Find where the given text appears and provide that cell's center as [X, Y] coordinate. 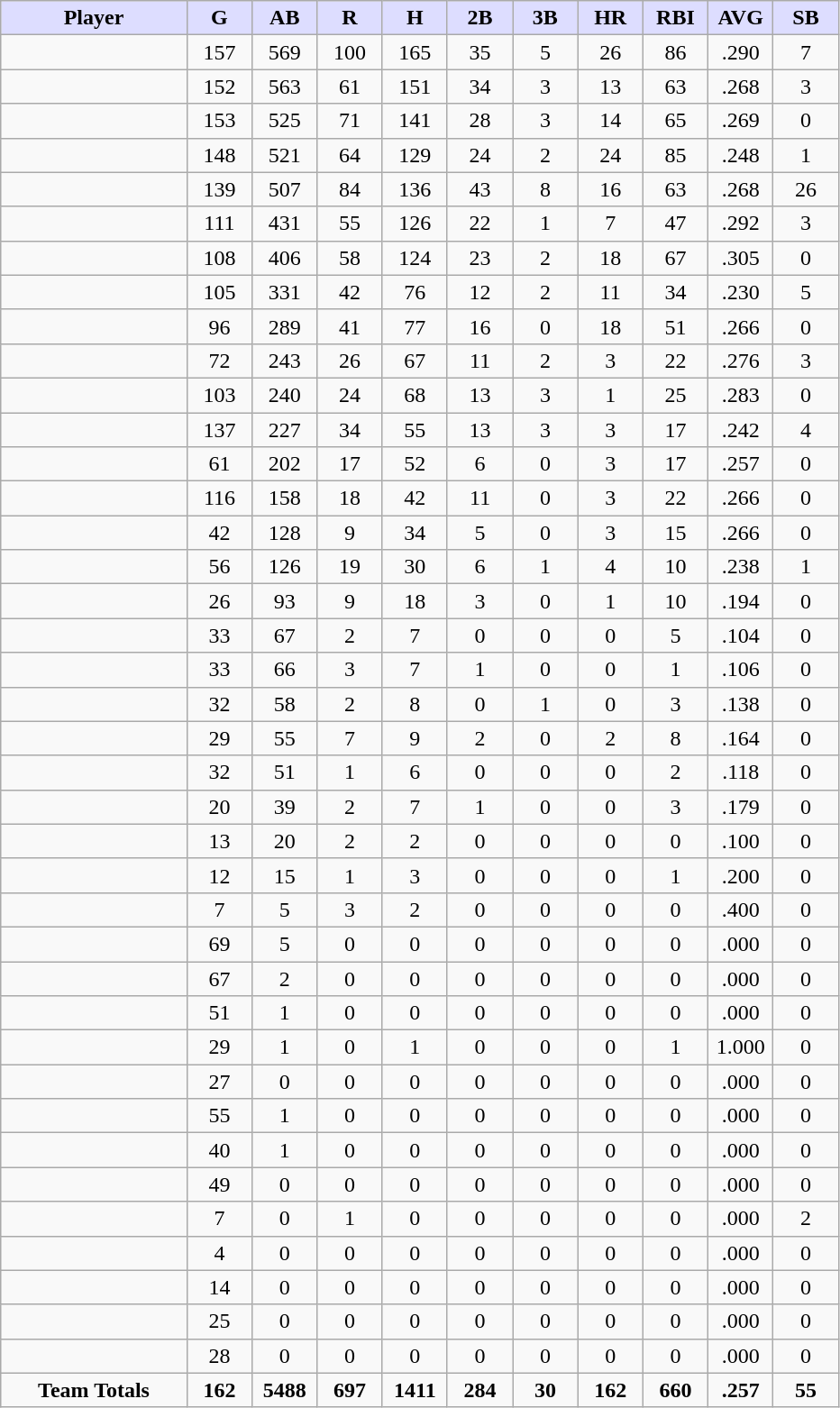
2B [479, 18]
136 [415, 189]
227 [285, 430]
148 [219, 155]
71 [350, 121]
.194 [741, 601]
243 [285, 361]
G [219, 18]
153 [219, 121]
151 [415, 87]
27 [219, 1082]
43 [479, 189]
525 [285, 121]
19 [350, 567]
139 [219, 189]
52 [415, 464]
AB [285, 18]
72 [219, 361]
100 [350, 52]
77 [415, 326]
93 [285, 601]
39 [285, 807]
141 [415, 121]
331 [285, 292]
.200 [741, 875]
105 [219, 292]
H [415, 18]
41 [350, 326]
.164 [741, 738]
23 [479, 258]
108 [219, 258]
124 [415, 258]
1.000 [741, 1047]
.305 [741, 258]
84 [350, 189]
521 [285, 155]
.104 [741, 635]
129 [415, 155]
.230 [741, 292]
111 [219, 224]
431 [285, 224]
.276 [741, 361]
103 [219, 395]
.242 [741, 430]
SB [806, 18]
.138 [741, 704]
76 [415, 292]
96 [219, 326]
47 [675, 224]
.106 [741, 670]
.400 [741, 910]
.269 [741, 121]
128 [285, 533]
157 [219, 52]
.290 [741, 52]
64 [350, 155]
.118 [741, 773]
569 [285, 52]
66 [285, 670]
85 [675, 155]
35 [479, 52]
Player [94, 18]
69 [219, 944]
3B [545, 18]
.238 [741, 567]
49 [219, 1184]
563 [285, 87]
65 [675, 121]
HR [610, 18]
AVG [741, 18]
289 [285, 326]
152 [219, 87]
1411 [415, 1390]
68 [415, 395]
116 [219, 498]
697 [350, 1390]
406 [285, 258]
Team Totals [94, 1390]
40 [219, 1150]
.100 [741, 841]
R [350, 18]
202 [285, 464]
158 [285, 498]
5488 [285, 1390]
.292 [741, 224]
165 [415, 52]
240 [285, 395]
RBI [675, 18]
507 [285, 189]
86 [675, 52]
.179 [741, 807]
137 [219, 430]
.248 [741, 155]
660 [675, 1390]
284 [479, 1390]
.283 [741, 395]
56 [219, 567]
